Identify which cell holds the provided text, then report its (X, Y) central coordinate. 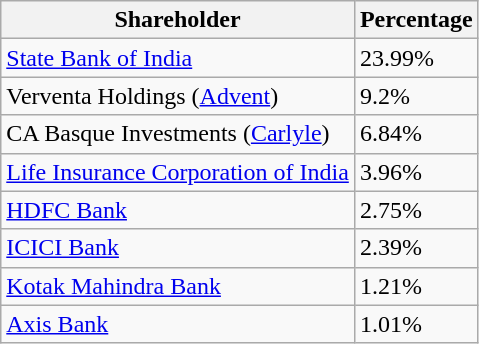
2.75% (416, 210)
23.99% (416, 58)
9.2% (416, 96)
1.21% (416, 286)
Axis Bank (178, 324)
3.96% (416, 172)
Percentage (416, 20)
Kotak Mahindra Bank (178, 286)
CA Basque Investments (Carlyle) (178, 134)
2.39% (416, 248)
6.84% (416, 134)
Verventa Holdings (Advent) (178, 96)
HDFC Bank (178, 210)
Life Insurance Corporation of India (178, 172)
Shareholder (178, 20)
1.01% (416, 324)
State Bank of India (178, 58)
ICICI Bank (178, 248)
